Provide the (x, y) coordinate of the cell's center where the given text is located.  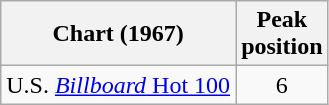
U.S. Billboard Hot 100 (118, 85)
6 (282, 85)
Chart (1967) (118, 34)
Peakposition (282, 34)
